For the text-containing cell, return its midpoint in (X, Y) coordinate format. 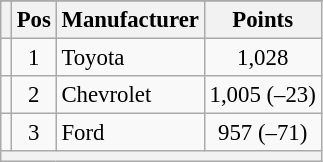
957 (–71) (262, 133)
1 (34, 58)
Toyota (130, 58)
1,028 (262, 58)
3 (34, 133)
Manufacturer (130, 20)
Pos (34, 20)
Chevrolet (130, 95)
Ford (130, 133)
1,005 (–23) (262, 95)
2 (34, 95)
Points (262, 20)
